Output the (X, Y) coordinate of the center of the cell containing the given text.  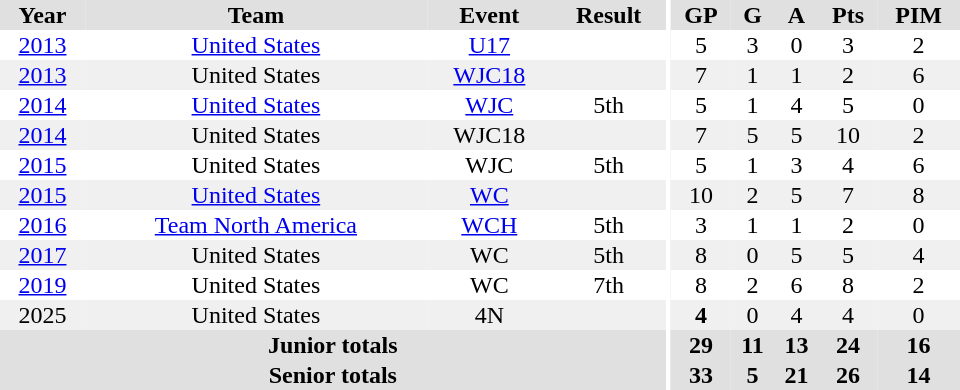
21 (796, 375)
33 (702, 375)
7th (609, 285)
2016 (42, 225)
A (796, 15)
13 (796, 345)
11 (752, 345)
Senior totals (333, 375)
Junior totals (333, 345)
4N (490, 315)
2019 (42, 285)
U17 (490, 45)
14 (918, 375)
GP (702, 15)
29 (702, 345)
Event (490, 15)
26 (848, 375)
24 (848, 345)
2017 (42, 255)
2025 (42, 315)
PIM (918, 15)
Pts (848, 15)
16 (918, 345)
Year (42, 15)
WCH (490, 225)
Team North America (256, 225)
G (752, 15)
Result (609, 15)
Team (256, 15)
